Search for the cell housing the specified text and yield its (X, Y) center coordinate. 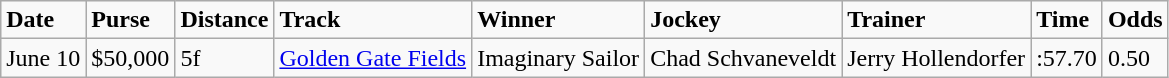
Time (1067, 20)
Imaginary Sailor (558, 58)
Chad Schvaneveldt (744, 58)
June 10 (44, 58)
Distance (224, 20)
Golden Gate Fields (373, 58)
0.50 (1135, 58)
Trainer (936, 20)
Odds (1135, 20)
Purse (130, 20)
Track (373, 20)
Jockey (744, 20)
:57.70 (1067, 58)
Winner (558, 20)
Jerry Hollendorfer (936, 58)
Date (44, 20)
$50,000 (130, 58)
5f (224, 58)
